Search for the cell housing the specified text and yield its [x, y] center coordinate. 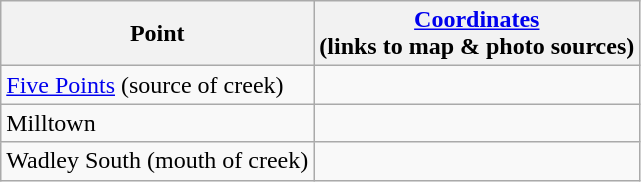
Point [158, 34]
Coordinates(links to map & photo sources) [477, 34]
Wadley South (mouth of creek) [158, 161]
Milltown [158, 123]
Five Points (source of creek) [158, 85]
